Extract the (x, y) coordinate from the center of the cell holding the provided text.  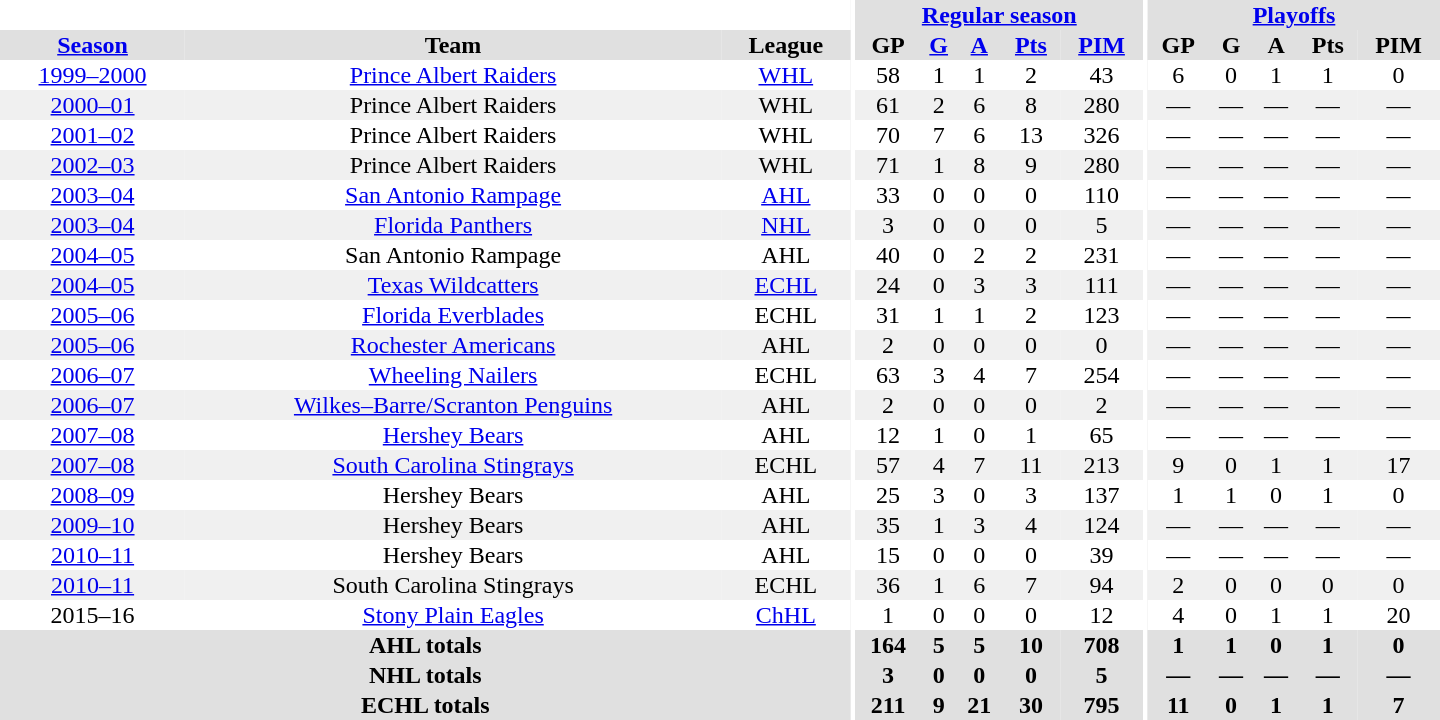
31 (888, 315)
Texas Wildcatters (453, 285)
35 (888, 525)
43 (1102, 75)
326 (1102, 135)
70 (888, 135)
17 (1398, 465)
AHL totals (426, 645)
213 (1102, 465)
24 (888, 285)
ChHL (786, 615)
2000–01 (92, 105)
2001–02 (92, 135)
1999–2000 (92, 75)
58 (888, 75)
57 (888, 465)
124 (1102, 525)
League (786, 45)
211 (888, 705)
2015–16 (92, 615)
21 (980, 705)
110 (1102, 195)
Team (453, 45)
231 (1102, 255)
NHL (786, 225)
65 (1102, 435)
NHL totals (426, 675)
137 (1102, 495)
111 (1102, 285)
708 (1102, 645)
Florida Panthers (453, 225)
71 (888, 165)
Florida Everblades (453, 315)
13 (1031, 135)
Wheeling Nailers (453, 375)
39 (1102, 555)
61 (888, 105)
10 (1031, 645)
2008–09 (92, 495)
30 (1031, 705)
Season (92, 45)
254 (1102, 375)
Rochester Americans (453, 345)
40 (888, 255)
795 (1102, 705)
2009–10 (92, 525)
36 (888, 585)
15 (888, 555)
Regular season (1000, 15)
Wilkes–Barre/Scranton Penguins (453, 405)
20 (1398, 615)
33 (888, 195)
2002–03 (92, 165)
123 (1102, 315)
94 (1102, 585)
Playoffs (1294, 15)
164 (888, 645)
25 (888, 495)
Stony Plain Eagles (453, 615)
63 (888, 375)
ECHL totals (426, 705)
